Return (X, Y) of the center of cell containing provided text 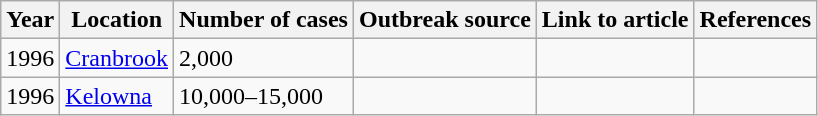
Location (117, 20)
References (756, 20)
Link to article (615, 20)
Outbreak source (444, 20)
Number of cases (264, 20)
Cranbrook (117, 58)
2,000 (264, 58)
Kelowna (117, 96)
Year (30, 20)
10,000–15,000 (264, 96)
